From the cell containing the given text, extract its center point as [X, Y] coordinate. 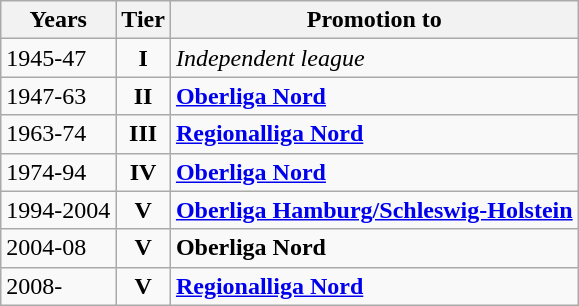
III [144, 134]
1994-2004 [58, 210]
2004-08 [58, 248]
1945-47 [58, 58]
Tier [144, 20]
Oberliga Hamburg/Schleswig-Holstein [374, 210]
Independent league [374, 58]
Promotion to [374, 20]
II [144, 96]
Years [58, 20]
I [144, 58]
2008- [58, 286]
1947-63 [58, 96]
1974-94 [58, 172]
1963-74 [58, 134]
IV [144, 172]
